Capture the cell that displays the provided text and extract its (X, Y) central coordinate. 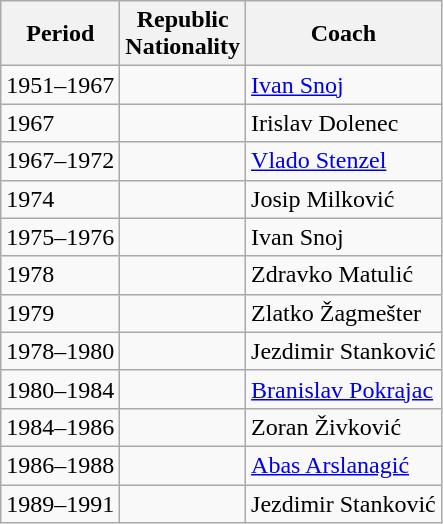
1978 (60, 275)
1951–1967 (60, 85)
1979 (60, 313)
Branislav Pokrajac (344, 389)
Period (60, 34)
1986–1988 (60, 465)
1974 (60, 199)
1989–1991 (60, 503)
Zoran Živković (344, 427)
1975–1976 (60, 237)
Irislav Dolenec (344, 123)
1980–1984 (60, 389)
1967–1972 (60, 161)
Zlatko Žagmešter (344, 313)
Zdravko Matulić (344, 275)
Josip Milković (344, 199)
Abas Arslanagić (344, 465)
Vlado Stenzel (344, 161)
RepublicNationality (183, 34)
1984–1986 (60, 427)
1978–1980 (60, 351)
Coach (344, 34)
1967 (60, 123)
